Scan for the cell matching the given text and deliver its (x, y) coordinate at center. 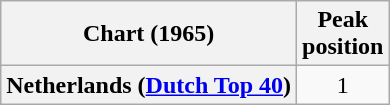
Chart (1965) (149, 34)
Netherlands (Dutch Top 40) (149, 85)
1 (343, 85)
Peakposition (343, 34)
